Return the (X, Y) coordinate for the center point of the cell that contains the specified text.  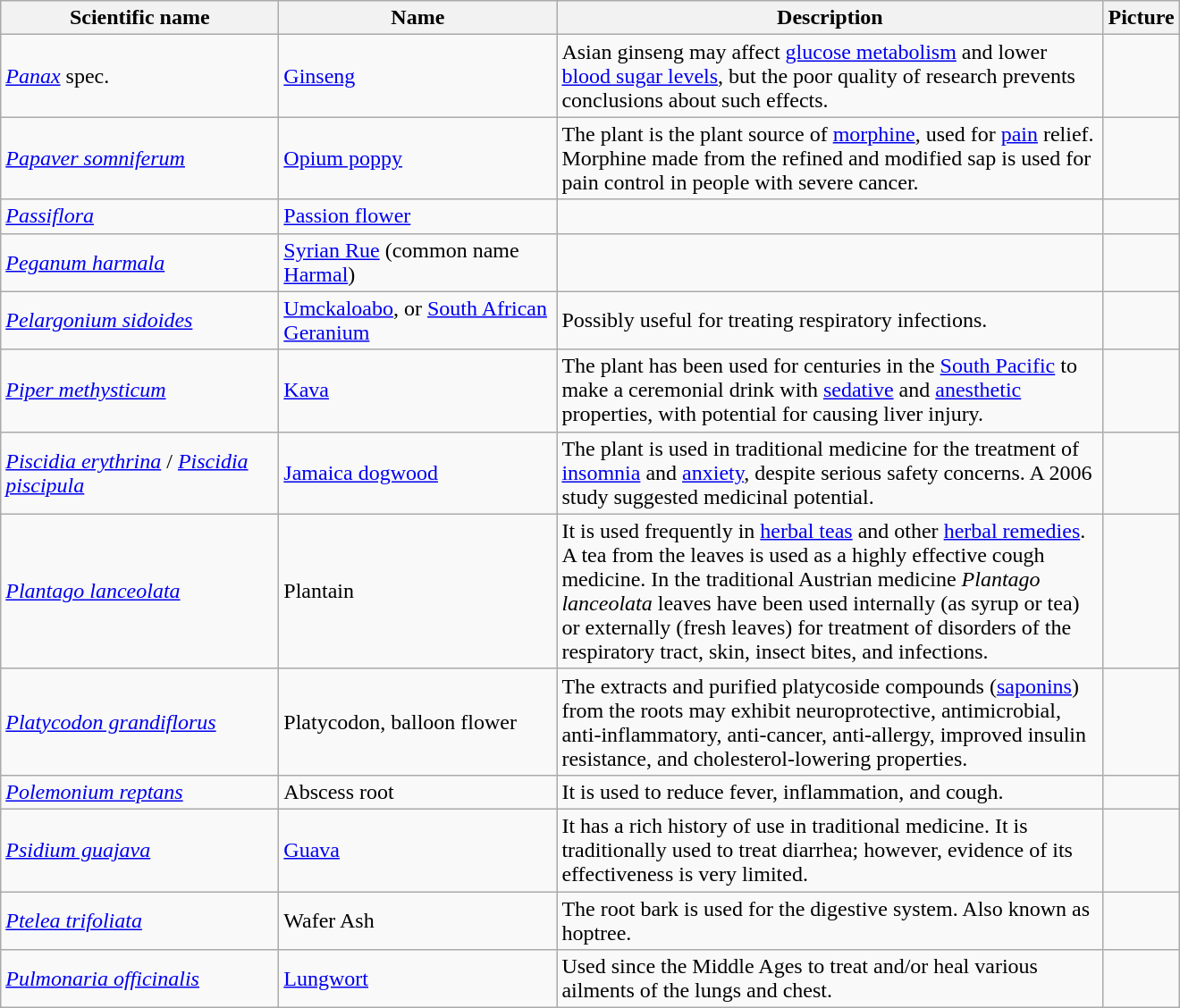
Piper methysticum (139, 391)
Umckaloabo, or South African Geranium (418, 320)
Pelargonium sidoides (139, 320)
Jamaica dogwood (418, 473)
Picture (1141, 18)
It is used to reduce fever, inflammation, and cough. (830, 792)
Passiflora (139, 216)
Lungwort (418, 979)
Psidium guajava (139, 850)
Kava (418, 391)
Plantago lanceolata (139, 592)
Description (830, 18)
Opium poppy (418, 158)
Used since the Middle Ages to treat and/or heal various ailments of the lungs and chest. (830, 979)
Piscidia erythrina / Piscidia piscipula (139, 473)
Platycodon, balloon flower (418, 722)
Wafer Ash (418, 920)
Peganum harmala (139, 263)
Platycodon grandiflorus (139, 722)
Ginseng (418, 76)
Plantain (418, 592)
Panax spec. (139, 76)
Ptelea trifoliata (139, 920)
Papaver somniferum (139, 158)
Pulmonaria officinalis (139, 979)
Abscess root (418, 792)
Polemonium reptans (139, 792)
Passion flower (418, 216)
Possibly useful for treating respiratory infections. (830, 320)
Asian ginseng may affect glucose metabolism and lower blood sugar levels, but the poor quality of research prevents conclusions about such effects. (830, 76)
Name (418, 18)
Guava (418, 850)
The root bark is used for the digestive system. Also known as hoptree. (830, 920)
Scientific name (139, 18)
Syrian Rue (common name Harmal) (418, 263)
